Return the (x, y) coordinate for the center point of the cell that contains the specified text.  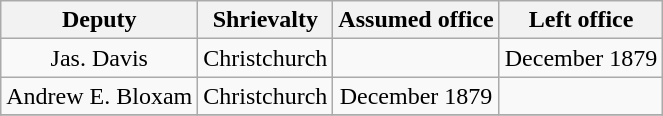
Deputy (100, 20)
Assumed office (416, 20)
Left office (581, 20)
Shrievalty (266, 20)
Andrew E. Bloxam (100, 96)
Jas. Davis (100, 58)
